Determine the [X, Y] coordinate at the center of the cell enclosing the given text.  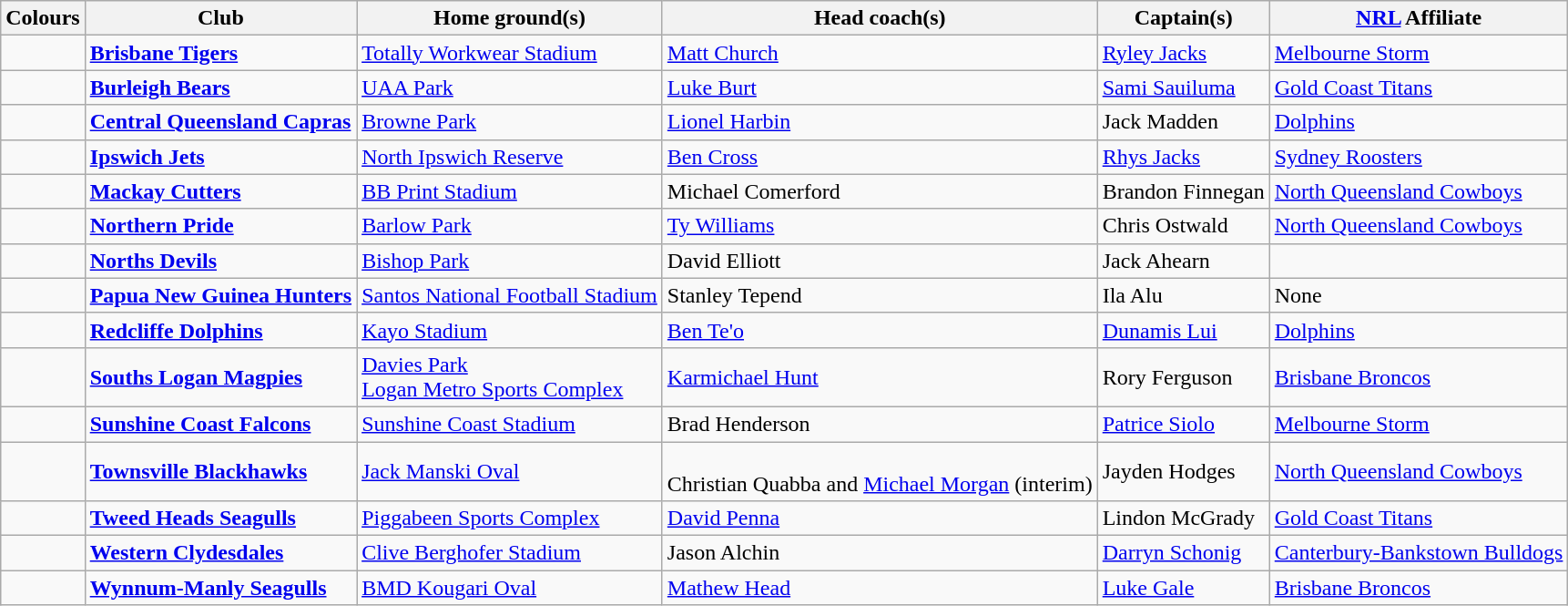
Papua New Guinea Hunters [220, 295]
Michael Comerford [880, 191]
Sunshine Coast Stadium [510, 424]
Norths Devils [220, 261]
UAA Park [510, 87]
Ben Te'o [880, 330]
Home ground(s) [510, 18]
BMD Kougari Oval [510, 588]
Jason Alchin [880, 553]
David Penna [880, 519]
Redcliffe Dolphins [220, 330]
Totally Workwear Stadium [510, 53]
Ben Cross [880, 157]
Karmichael Hunt [880, 377]
Stanley Tepend [880, 295]
Jayden Hodges [1184, 470]
NRL Affiliate [1419, 18]
Matt Church [880, 53]
Sydney Roosters [1419, 157]
Club [220, 18]
Souths Logan Magpies [220, 377]
Ty Williams [880, 226]
Burleigh Bears [220, 87]
Head coach(s) [880, 18]
Bishop Park [510, 261]
Jack Manski Oval [510, 470]
Lionel Harbin [880, 122]
Sami Sauiluma [1184, 87]
Jack Madden [1184, 122]
Brad Henderson [880, 424]
Rhys Jacks [1184, 157]
North Ipswich Reserve [510, 157]
Luke Burt [880, 87]
Darryn Schonig [1184, 553]
BB Print Stadium [510, 191]
Lindon McGrady [1184, 519]
Colours [43, 18]
Ipswich Jets [220, 157]
David Elliott [880, 261]
Santos National Football Stadium [510, 295]
Kayo Stadium [510, 330]
Wynnum-Manly Seagulls [220, 588]
Mathew Head [880, 588]
Ila Alu [1184, 295]
Brandon Finnegan [1184, 191]
Dunamis Lui [1184, 330]
Central Queensland Capras [220, 122]
Ryley Jacks [1184, 53]
Davies ParkLogan Metro Sports Complex [510, 377]
Jack Ahearn [1184, 261]
Christian Quabba and Michael Morgan (interim) [880, 470]
Brisbane Tigers [220, 53]
None [1419, 295]
Luke Gale [1184, 588]
Barlow Park [510, 226]
Chris Ostwald [1184, 226]
Townsville Blackhawks [220, 470]
Clive Berghofer Stadium [510, 553]
Piggabeen Sports Complex [510, 519]
Sunshine Coast Falcons [220, 424]
Tweed Heads Seagulls [220, 519]
Canterbury-Bankstown Bulldogs [1419, 553]
Western Clydesdales [220, 553]
Mackay Cutters [220, 191]
Northern Pride [220, 226]
Browne Park [510, 122]
Rory Ferguson [1184, 377]
Patrice Siolo [1184, 424]
Captain(s) [1184, 18]
